Capture the cell that displays the provided text and extract its [x, y] central coordinate. 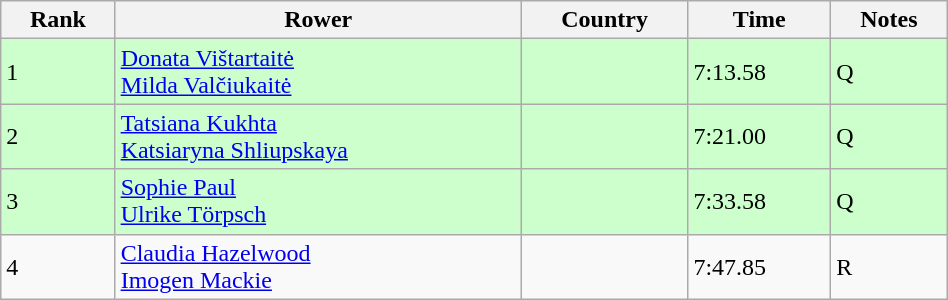
Claudia HazelwoodImogen Mackie [318, 266]
7:21.00 [760, 136]
7:33.58 [760, 202]
Donata VištartaitėMilda Valčiukaitė [318, 72]
Rower [318, 20]
1 [58, 72]
Tatsiana KukhtaKatsiaryna Shliupskaya [318, 136]
3 [58, 202]
2 [58, 136]
7:13.58 [760, 72]
7:47.85 [760, 266]
Time [760, 20]
Rank [58, 20]
Sophie PaulUlrike Törpsch [318, 202]
Country [604, 20]
R [890, 266]
4 [58, 266]
Notes [890, 20]
